Identify which cell holds the provided text, then report its [x, y] central coordinate. 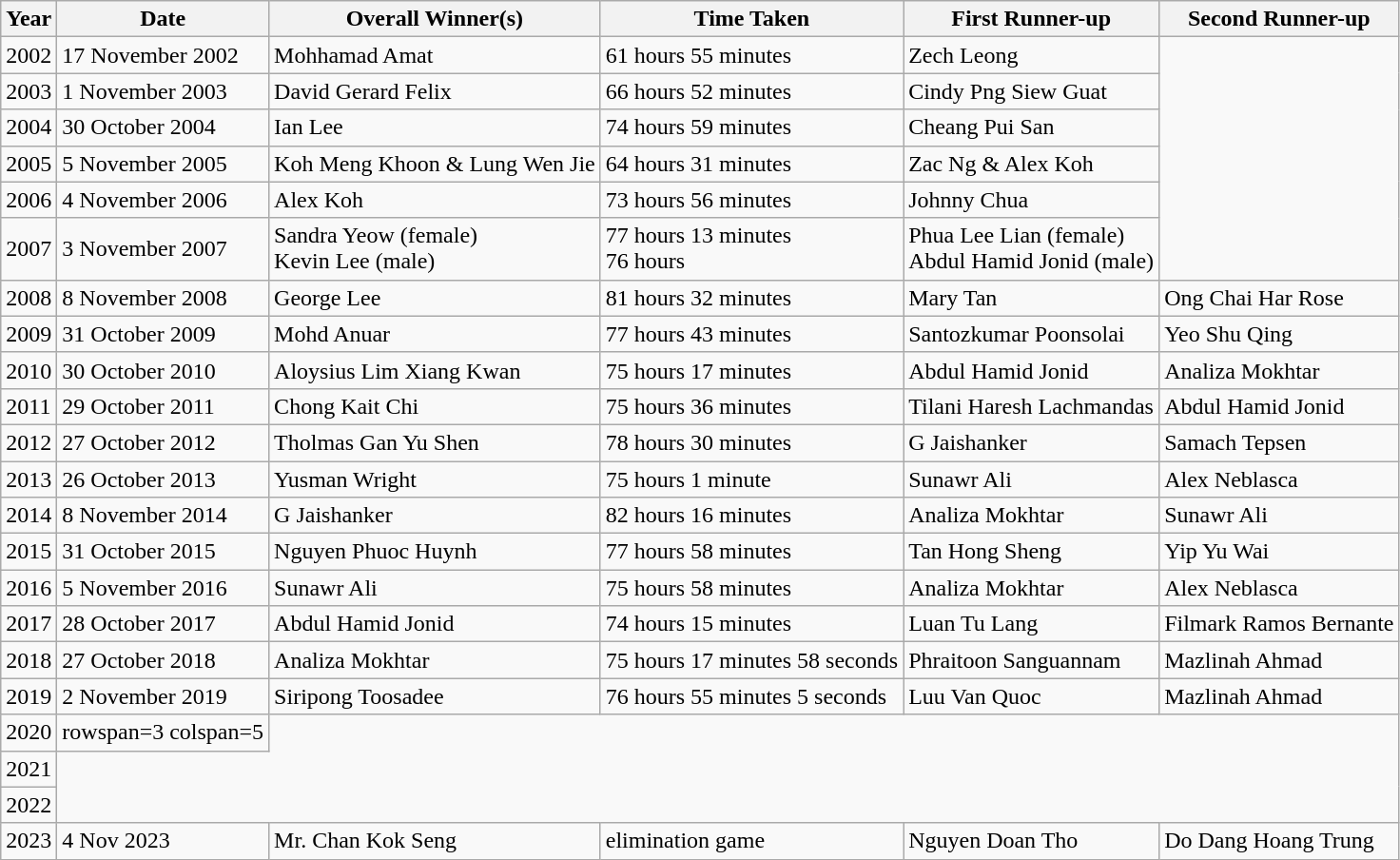
2 November 2019 [164, 696]
75 hours 1 minute [751, 479]
Samach Tepsen [1279, 442]
Tholmas Gan Yu Shen [436, 442]
George Lee [436, 298]
Mr. Chan Kok Seng [436, 841]
2021 [29, 769]
27 October 2018 [164, 660]
Mary Tan [1031, 298]
David Gerard Felix [436, 91]
Chong Kait Chi [436, 406]
75 hours 17 minutes 58 seconds [751, 660]
27 October 2012 [164, 442]
77 hours 43 minutes [751, 334]
Siripong Toosadee [436, 696]
Phraitoon Sanguannam [1031, 660]
4 November 2006 [164, 200]
Date [164, 19]
30 October 2010 [164, 370]
Filmark Ramos Bernante [1279, 624]
78 hours 30 minutes [751, 442]
rowspan=3 colspan=5 [164, 733]
8 November 2008 [164, 298]
2022 [29, 805]
17 November 2002 [164, 55]
2013 [29, 479]
74 hours 15 minutes [751, 624]
2002 [29, 55]
30 October 2004 [164, 127]
31 October 2009 [164, 334]
1 November 2003 [164, 91]
Tilani Haresh Lachmandas [1031, 406]
Mohhamad Amat [436, 55]
3 November 2007 [164, 249]
5 November 2016 [164, 588]
Cindy Png Siew Guat [1031, 91]
Sandra Yeow (female) Kevin Lee (male) [436, 249]
Overall Winner(s) [436, 19]
2010 [29, 370]
4 Nov 2023 [164, 841]
Luan Tu Lang [1031, 624]
77 hours 13 minutes 76 hours [751, 249]
Second Runner-up [1279, 19]
2007 [29, 249]
2019 [29, 696]
73 hours 56 minutes [751, 200]
66 hours 52 minutes [751, 91]
77 hours 58 minutes [751, 552]
31 October 2015 [164, 552]
2009 [29, 334]
2011 [29, 406]
2017 [29, 624]
2004 [29, 127]
2012 [29, 442]
8 November 2014 [164, 516]
Mohd Anuar [436, 334]
Santozkumar Poonsolai [1031, 334]
Alex Koh [436, 200]
5 November 2005 [164, 164]
Yusman Wright [436, 479]
2018 [29, 660]
Ian Lee [436, 127]
64 hours 31 minutes [751, 164]
Yeo Shu Qing [1279, 334]
Nguyen Doan Tho [1031, 841]
75 hours 58 minutes [751, 588]
Yip Yu Wai [1279, 552]
29 October 2011 [164, 406]
81 hours 32 minutes [751, 298]
2006 [29, 200]
2020 [29, 733]
Year [29, 19]
2003 [29, 91]
2016 [29, 588]
elimination game [751, 841]
Phua Lee Lian (female) Abdul Hamid Jonid (male) [1031, 249]
Cheang Pui San [1031, 127]
2014 [29, 516]
Koh Meng Khoon & Lung Wen Jie [436, 164]
Johnny Chua [1031, 200]
First Runner-up [1031, 19]
61 hours 55 minutes [751, 55]
Time Taken [751, 19]
2023 [29, 841]
2005 [29, 164]
28 October 2017 [164, 624]
Tan Hong Sheng [1031, 552]
76 hours 55 minutes 5 seconds [751, 696]
2008 [29, 298]
Ong Chai Har Rose [1279, 298]
Zac Ng & Alex Koh [1031, 164]
Do Dang Hoang Trung [1279, 841]
Aloysius Lim Xiang Kwan [436, 370]
26 October 2013 [164, 479]
75 hours 36 minutes [751, 406]
Luu Van Quoc [1031, 696]
Nguyen Phuoc Huynh [436, 552]
74 hours 59 minutes [751, 127]
2015 [29, 552]
Zech Leong [1031, 55]
82 hours 16 minutes [751, 516]
75 hours 17 minutes [751, 370]
